Return the [x, y] coordinate for the center point of the cell that contains the specified text.  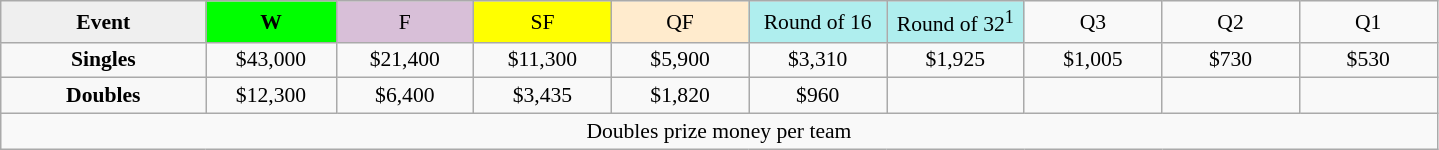
$3,310 [818, 60]
Round of 321 [955, 22]
$11,300 [543, 60]
$12,300 [271, 96]
Doubles [104, 96]
Q1 [1368, 22]
W [271, 22]
$3,435 [543, 96]
$5,900 [680, 60]
Event [104, 22]
F [405, 22]
$1,820 [680, 96]
$6,400 [405, 96]
$530 [1368, 60]
SF [543, 22]
Doubles prize money per team [719, 132]
$21,400 [405, 60]
$960 [818, 96]
$1,925 [955, 60]
Singles [104, 60]
Round of 16 [818, 22]
$1,005 [1093, 60]
Q2 [1231, 22]
QF [680, 22]
Q3 [1093, 22]
$43,000 [271, 60]
$730 [1231, 60]
